Identify which cell holds the provided text, then report its (X, Y) central coordinate. 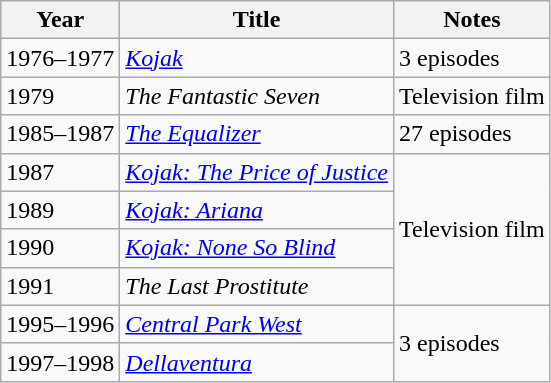
Kojak (257, 58)
1987 (60, 172)
1976–1977 (60, 58)
Title (257, 20)
1989 (60, 210)
1985–1987 (60, 134)
The Fantastic Seven (257, 96)
Kojak: The Price of Justice (257, 172)
Kojak: None So Blind (257, 248)
1991 (60, 286)
1997–1998 (60, 362)
1995–1996 (60, 324)
The Equalizer (257, 134)
1990 (60, 248)
Central Park West (257, 324)
1979 (60, 96)
Dellaventura (257, 362)
Notes (472, 20)
The Last Prostitute (257, 286)
Kojak: Ariana (257, 210)
27 episodes (472, 134)
Year (60, 20)
